From the cell containing the given text, extract its center point as (x, y) coordinate. 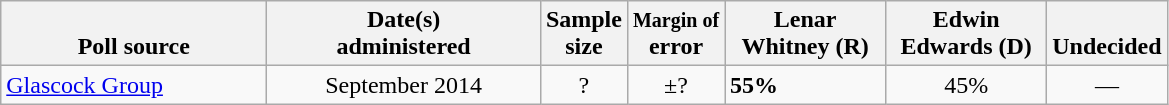
September 2014 (404, 85)
Date(s)administered (404, 34)
EdwinEdwards (D) (966, 34)
LenarWhitney (R) (806, 34)
Margin oferror (676, 34)
Glascock Group (134, 85)
Poll source (134, 34)
45% (966, 85)
Samplesize (584, 34)
— (1107, 85)
±? (676, 85)
? (584, 85)
Undecided (1107, 34)
55% (806, 85)
